From the cell containing the given text, extract its center point as [x, y] coordinate. 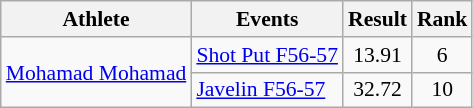
Rank [442, 19]
6 [442, 55]
Events [267, 19]
Javelin F56-57 [267, 90]
Athlete [96, 19]
Mohamad Mohamad [96, 72]
Shot Put F56-57 [267, 55]
13.91 [378, 55]
10 [442, 90]
Result [378, 19]
32.72 [378, 90]
